Output the [X, Y] coordinate of the center of the cell containing the given text.  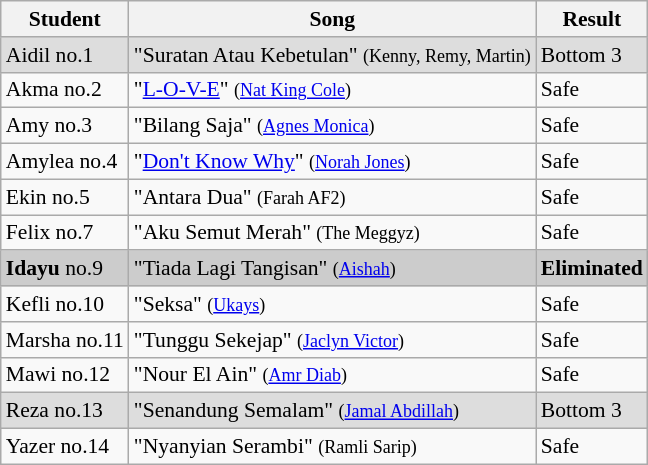
Result [592, 19]
Song [332, 19]
"Suratan Atau Kebetulan" (Kenny, Remy, Martin) [332, 55]
Reza no.13 [65, 411]
"Seksa" (Ukays) [332, 304]
"Tiada Lagi Tangisan" (Aishah) [332, 269]
"Nyanyian Serambi" (Ramli Sarip) [332, 447]
Aidil no.1 [65, 55]
"Tunggu Sekejap" (Jaclyn Victor) [332, 340]
Student [65, 19]
Akma no.2 [65, 90]
"Aku Semut Merah" (The Meggyz) [332, 233]
"Don't Know Why" (Norah Jones) [332, 162]
Mawi no.12 [65, 375]
Marsha no.11 [65, 340]
Idayu no.9 [65, 269]
Amylea no.4 [65, 162]
Yazer no.14 [65, 447]
"L-O-V-E" (Nat King Cole) [332, 90]
Kefli no.10 [65, 304]
"Senandung Semalam" (Jamal Abdillah) [332, 411]
Amy no.3 [65, 126]
"Nour El Ain" (Amr Diab) [332, 375]
Eliminated [592, 269]
Felix no.7 [65, 233]
"Antara Dua" (Farah AF2) [332, 197]
"Bilang Saja" (Agnes Monica) [332, 126]
Ekin no.5 [65, 197]
